Search for the cell housing the specified text and yield its [X, Y] center coordinate. 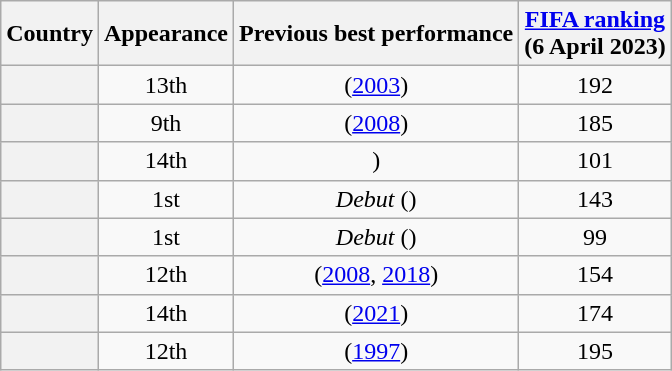
9th [166, 123]
174 [595, 313]
) [376, 161]
154 [595, 275]
101 [595, 161]
Previous best performance [376, 34]
143 [595, 199]
FIFA ranking (6 April 2023) [595, 34]
(2021) [376, 313]
(2003) [376, 85]
Country [50, 34]
185 [595, 123]
Appearance [166, 34]
(2008) [376, 123]
(1997) [376, 351]
(2008, 2018) [376, 275]
195 [595, 351]
13th [166, 85]
192 [595, 85]
99 [595, 237]
